Scan for the cell matching the given text and deliver its (X, Y) coordinate at center. 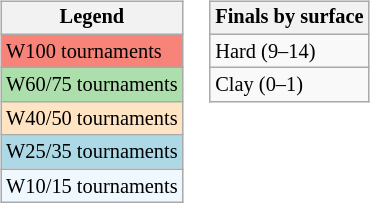
Finals by surface (289, 18)
W40/50 tournaments (92, 119)
W100 tournaments (92, 51)
W10/15 tournaments (92, 186)
Legend (92, 18)
Clay (0–1) (289, 85)
W60/75 tournaments (92, 85)
W25/35 tournaments (92, 152)
Hard (9–14) (289, 51)
